Scan for the cell matching the given text and deliver its (X, Y) coordinate at center. 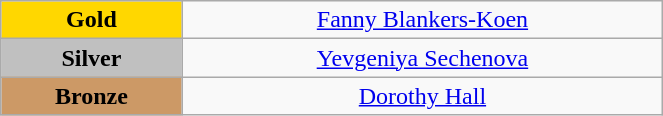
Yevgeniya Sechenova (422, 58)
Bronze (92, 96)
Silver (92, 58)
Dorothy Hall (422, 96)
Gold (92, 20)
Fanny Blankers-Koen (422, 20)
